Detect which cell encompasses the target text, then output its [X, Y] center coordinate. 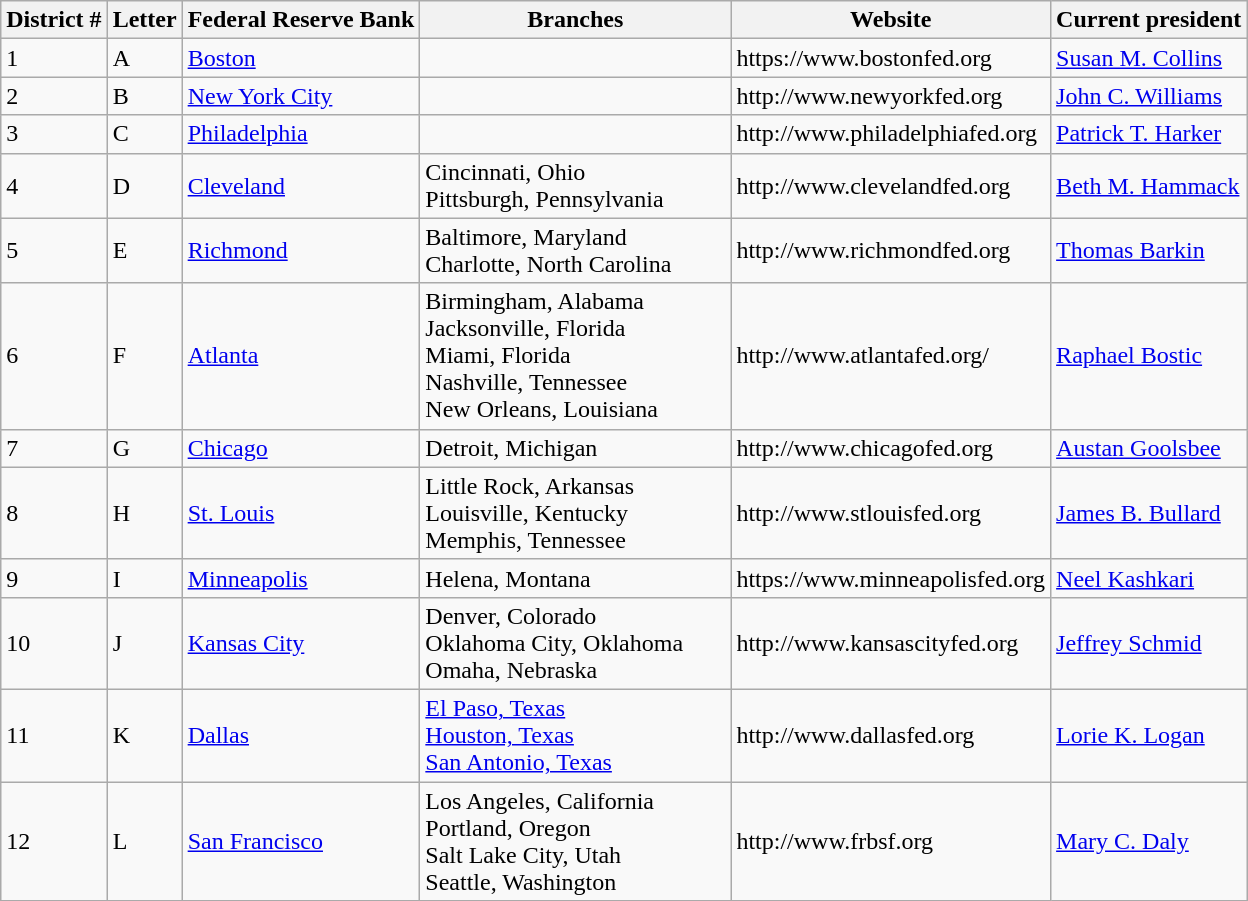
https://www.bostonfed.org [891, 58]
Mary C. Daly [1149, 842]
Philadelphia [301, 134]
K [144, 735]
District # [54, 20]
Minneapolis [301, 578]
Dallas [301, 735]
Boston [301, 58]
6 [54, 356]
2 [54, 96]
1 [54, 58]
Beth M. Hammack [1149, 186]
John C. Williams [1149, 96]
Susan M. Collins [1149, 58]
L [144, 842]
Thomas Barkin [1149, 250]
Los Angeles, CaliforniaPortland, OregonSalt Lake City, UtahSeattle, Washington [576, 842]
http://www.richmondfed.org [891, 250]
12 [54, 842]
8 [54, 513]
San Francisco [301, 842]
A [144, 58]
J [144, 643]
Federal Reserve Bank [301, 20]
D [144, 186]
James B. Bullard [1149, 513]
Neel Kashkari [1149, 578]
H [144, 513]
Helena, Montana [576, 578]
10 [54, 643]
5 [54, 250]
Chicago [301, 448]
Denver, ColoradoOklahoma City, OklahomaOmaha, Nebraska [576, 643]
F [144, 356]
11 [54, 735]
Baltimore, MarylandCharlotte, North Carolina [576, 250]
http://www.atlantafed.org/ [891, 356]
Jeffrey Schmid [1149, 643]
El Paso, TexasHouston, TexasSan Antonio, Texas [576, 735]
Patrick T. Harker [1149, 134]
Atlanta [301, 356]
https://www.minneapolisfed.org [891, 578]
http://www.clevelandfed.org [891, 186]
4 [54, 186]
http://www.philadelphiafed.org [891, 134]
3 [54, 134]
Austan Goolsbee [1149, 448]
Raphael Bostic [1149, 356]
Cleveland [301, 186]
http://www.kansascityfed.org [891, 643]
C [144, 134]
Birmingham, AlabamaJacksonville, FloridaMiami, FloridaNashville, TennesseeNew Orleans, Louisiana [576, 356]
http://www.chicagofed.org [891, 448]
9 [54, 578]
7 [54, 448]
Branches [576, 20]
E [144, 250]
Detroit, Michigan [576, 448]
Cincinnati, OhioPittsburgh, Pennsylvania [576, 186]
http://www.frbsf.org [891, 842]
St. Louis [301, 513]
B [144, 96]
I [144, 578]
http://www.dallasfed.org [891, 735]
Richmond [301, 250]
Little Rock, ArkansasLouisville, KentuckyMemphis, Tennessee [576, 513]
Website [891, 20]
Current president [1149, 20]
Lorie K. Logan [1149, 735]
G [144, 448]
Kansas City [301, 643]
Letter [144, 20]
http://www.newyorkfed.org [891, 96]
New York City [301, 96]
http://www.stlouisfed.org [891, 513]
